Find where the given text appears and provide that cell's center as (x, y) coordinate. 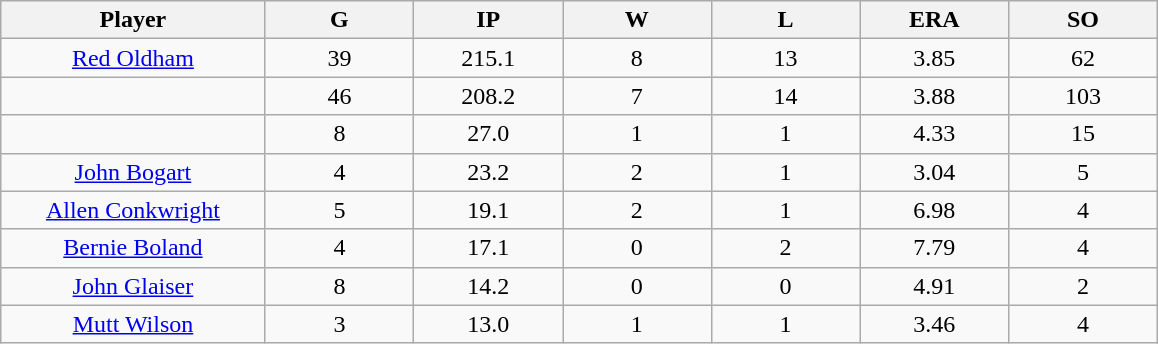
14 (786, 96)
39 (340, 58)
4.33 (934, 134)
15 (1084, 134)
3 (340, 324)
Mutt Wilson (133, 324)
208.2 (488, 96)
SO (1084, 20)
19.1 (488, 210)
Red Oldham (133, 58)
4.91 (934, 286)
215.1 (488, 58)
13.0 (488, 324)
Bernie Boland (133, 248)
ERA (934, 20)
John Glaiser (133, 286)
L (786, 20)
27.0 (488, 134)
3.85 (934, 58)
3.88 (934, 96)
13 (786, 58)
W (636, 20)
3.04 (934, 172)
103 (1084, 96)
IP (488, 20)
John Bogart (133, 172)
17.1 (488, 248)
G (340, 20)
7 (636, 96)
Player (133, 20)
46 (340, 96)
3.46 (934, 324)
14.2 (488, 286)
7.79 (934, 248)
6.98 (934, 210)
23.2 (488, 172)
62 (1084, 58)
Allen Conkwright (133, 210)
